Determine the [X, Y] coordinate at the center of the cell enclosing the given text.  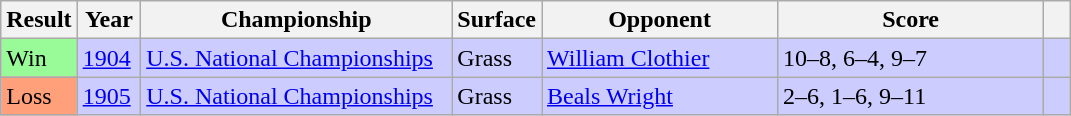
Result [39, 20]
10–8, 6–4, 9–7 [911, 58]
William Clothier [660, 58]
Beals Wright [660, 96]
Loss [39, 96]
Win [39, 58]
1905 [109, 96]
2–6, 1–6, 9–11 [911, 96]
Surface [497, 20]
Score [911, 20]
Opponent [660, 20]
Year [109, 20]
1904 [109, 58]
Championship [296, 20]
